For the text-containing cell, return its midpoint in [x, y] coordinate format. 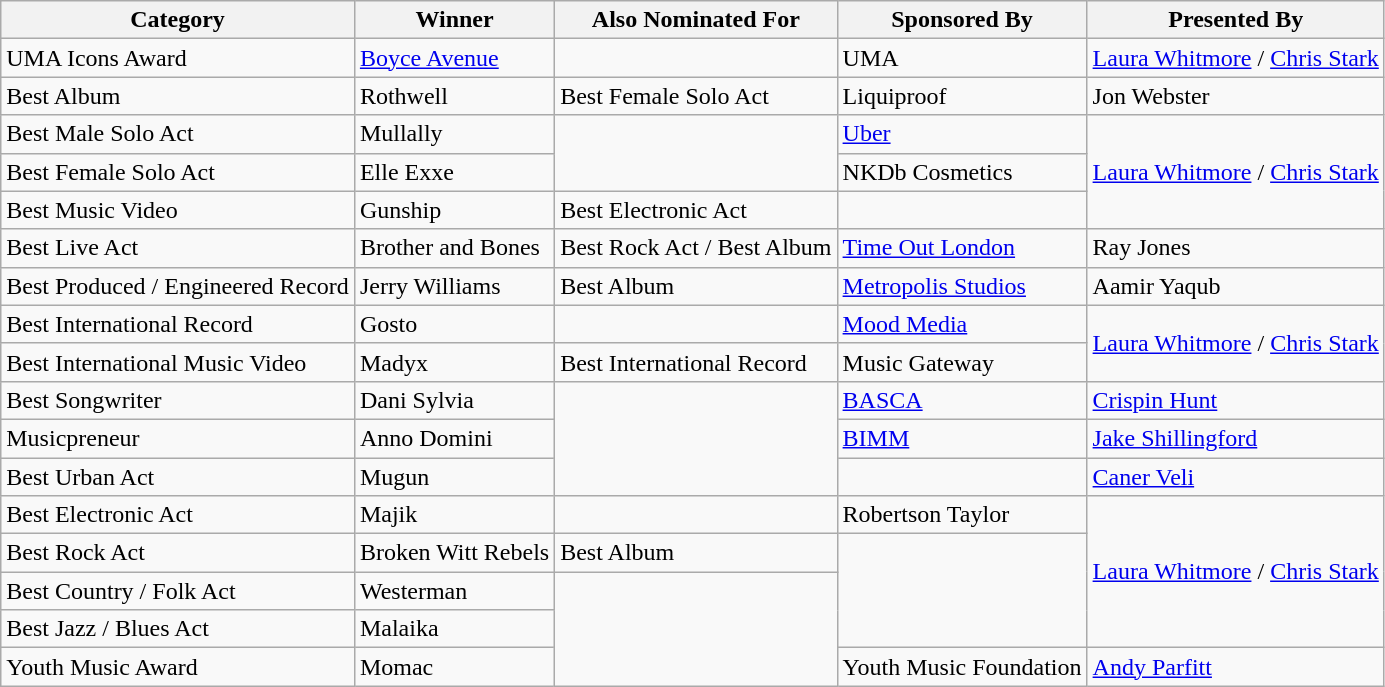
Jerry Williams [454, 286]
BIMM [962, 438]
Best Music Video [178, 210]
Madyx [454, 362]
Best Live Act [178, 248]
Youth Music Foundation [962, 667]
Westerman [454, 591]
Gunship [454, 210]
Also Nominated For [696, 20]
Boyce Avenue [454, 58]
UMA Icons Award [178, 58]
Broken Witt Rebels [454, 553]
Uber [962, 134]
Sponsored By [962, 20]
Mugun [454, 477]
Best International Music Video [178, 362]
Music Gateway [962, 362]
BASCA [962, 400]
Category [178, 20]
Dani Sylvia [454, 400]
Majik [454, 515]
Presented By [1236, 20]
Anno Domini [454, 438]
Best Urban Act [178, 477]
Best Male Solo Act [178, 134]
Robertson Taylor [962, 515]
Musicpreneur [178, 438]
Time Out London [962, 248]
Best Jazz / Blues Act [178, 629]
Aamir Yaqub [1236, 286]
Youth Music Award [178, 667]
Malaika [454, 629]
Best Songwriter [178, 400]
Momac [454, 667]
Mullally [454, 134]
Best Country / Folk Act [178, 591]
Elle Exxe [454, 172]
Winner [454, 20]
Brother and Bones [454, 248]
Metropolis Studios [962, 286]
Liquiproof [962, 96]
Mood Media [962, 324]
Caner Veli [1236, 477]
Gosto [454, 324]
Crispin Hunt [1236, 400]
Andy Parfitt [1236, 667]
Rothwell [454, 96]
Best Produced / Engineered Record [178, 286]
Best Rock Act / Best Album [696, 248]
NKDb Cosmetics [962, 172]
UMA [962, 58]
Best Rock Act [178, 553]
Jake Shillingford [1236, 438]
Ray Jones [1236, 248]
Jon Webster [1236, 96]
